Search for the cell housing the specified text and yield its (x, y) center coordinate. 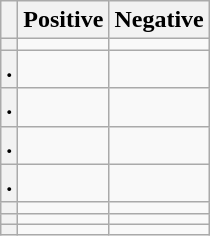
Negative (159, 20)
Positive (64, 20)
